From the cell containing the given text, extract its center point as (x, y) coordinate. 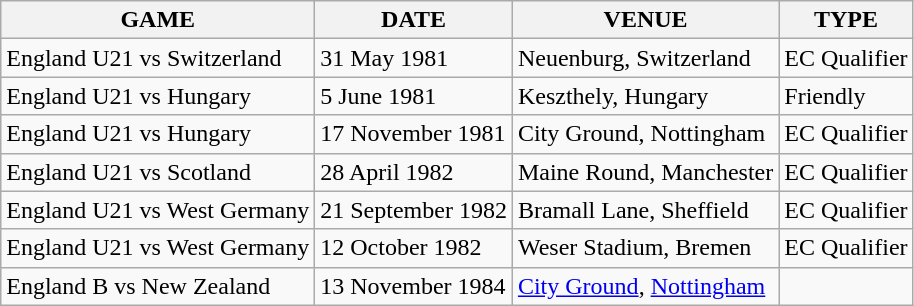
VENUE (645, 20)
TYPE (846, 20)
England B vs New Zealand (158, 286)
Friendly (846, 96)
Maine Round, Manchester (645, 172)
13 November 1984 (414, 286)
Keszthely, Hungary (645, 96)
31 May 1981 (414, 58)
28 April 1982 (414, 172)
England U21 vs Scotland (158, 172)
GAME (158, 20)
Bramall Lane, Sheffield (645, 210)
17 November 1981 (414, 134)
Weser Stadium, Bremen (645, 248)
12 October 1982 (414, 248)
DATE (414, 20)
21 September 1982 (414, 210)
5 June 1981 (414, 96)
England U21 vs Switzerland (158, 58)
Neuenburg, Switzerland (645, 58)
